Return (X, Y) of the center of cell containing provided text 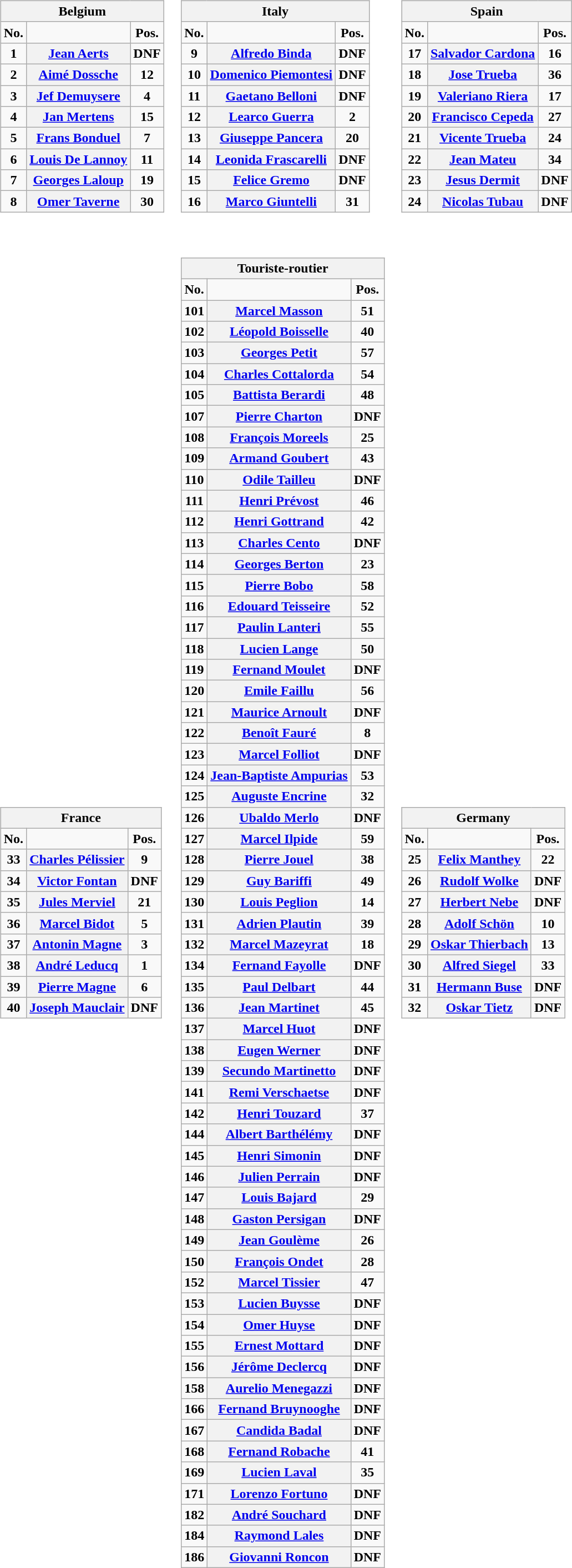
Ubaldo Merlo (279, 818)
134 (194, 965)
54 (367, 374)
Jean-Baptiste Ampurias (279, 775)
48 (367, 395)
Adolf Schön (479, 923)
Aimé Dossche (79, 74)
126 (194, 818)
154 (194, 1325)
124 (194, 775)
Jean Aerts (79, 53)
Lorenzo Fortuno (279, 1494)
Giovanni Roncon (279, 1557)
146 (194, 1177)
Fernand Robache (279, 1451)
138 (194, 1050)
Marcel Bidot (77, 923)
Oskar Tietz (479, 1008)
122 (194, 733)
49 (367, 881)
148 (194, 1219)
Learco Guerra (271, 117)
Maurice Arnoult (279, 712)
Marcel Masson (279, 310)
Omer Taverne (79, 201)
103 (194, 353)
Joseph Mauclair (77, 1008)
155 (194, 1346)
Auguste Encrine (279, 796)
158 (194, 1388)
156 (194, 1367)
Francisco Cepeda (483, 117)
Jean Goulème (279, 1240)
139 (194, 1071)
Charles Cottalorda (279, 374)
113 (194, 543)
115 (194, 585)
Henri Prévost (279, 501)
121 (194, 712)
André Leducq (77, 965)
Eugen Werner (279, 1050)
149 (194, 1240)
Remi Verschaetse (279, 1092)
Jef Demuysere (79, 96)
François Ondet (279, 1261)
127 (194, 839)
Antonin Magne (77, 944)
169 (194, 1473)
107 (194, 416)
Felix Manthey (479, 860)
Pierre Jouel (279, 860)
59 (367, 839)
Marcel Tissier (279, 1282)
Belgium (82, 11)
Paul Delbart (279, 986)
109 (194, 458)
131 (194, 923)
Frans Bonduel (79, 138)
53 (367, 775)
Felice Gremo (271, 180)
Adrien Plautin (279, 923)
111 (194, 501)
Odile Tailleu (279, 480)
Charles Pélissier (77, 860)
Lucien Buysse (279, 1303)
Julien Perrain (279, 1177)
145 (194, 1156)
52 (367, 606)
56 (367, 691)
Herbert Nebe (479, 902)
Jose Trueba (483, 74)
Fernand Fayolle (279, 965)
128 (194, 860)
135 (194, 986)
Salvador Cardona (483, 53)
Léopold Boisselle (279, 332)
Henri Simonin (279, 1156)
Albert Barthélémy (279, 1135)
110 (194, 480)
112 (194, 522)
Paulin Lanteri (279, 627)
Louis Peglion (279, 902)
104 (194, 374)
153 (194, 1303)
118 (194, 649)
Touriste-routier (283, 268)
Italy (275, 11)
105 (194, 395)
144 (194, 1135)
136 (194, 1008)
Valeriano Riera (483, 96)
171 (194, 1494)
Charles Cento (279, 543)
166 (194, 1409)
168 (194, 1451)
55 (367, 627)
Spain (487, 11)
Jesus Dermit (483, 180)
Victor Fontan (77, 881)
Lucien Lange (279, 649)
Louis Bajard (279, 1198)
Georges Petit (279, 353)
Marcel Mazeyrat (279, 944)
Armand Goubert (279, 458)
Benoît Fauré (279, 733)
51 (367, 310)
45 (367, 1008)
129 (194, 881)
Nicolas Tubau (483, 201)
130 (194, 902)
Domenico Piemontesi (271, 74)
108 (194, 437)
117 (194, 627)
152 (194, 1282)
182 (194, 1515)
123 (194, 754)
Gaetano Belloni (271, 96)
Emile Faillu (279, 691)
101 (194, 310)
116 (194, 606)
44 (367, 986)
Marcel Ilpide (279, 839)
Pierre Bobo (279, 585)
Jean Mateu (483, 159)
150 (194, 1261)
132 (194, 944)
Marcel Folliot (279, 754)
Candida Badal (279, 1430)
France (81, 818)
Jules Merviel (77, 902)
46 (367, 501)
47 (367, 1282)
Alfredo Binda (271, 53)
Hermann Buse (479, 986)
147 (194, 1198)
114 (194, 564)
42 (367, 522)
Alfred Siegel (479, 965)
Guy Bariffi (279, 881)
Marcel Huot (279, 1029)
Jan Mertens (79, 117)
Fernand Bruynooghe (279, 1409)
Oskar Thierbach (479, 944)
Omer Huyse (279, 1325)
186 (194, 1557)
119 (194, 670)
Aurelio Menegazzi (279, 1388)
43 (367, 458)
Henri Gottrand (279, 522)
Pierre Magne (77, 986)
120 (194, 691)
Edouard Teisseire (279, 606)
125 (194, 796)
Giuseppe Pancera (271, 138)
François Moreels (279, 437)
André Souchard (279, 1515)
41 (367, 1451)
Georges Laloup (79, 180)
141 (194, 1092)
Secundo Martinetto (279, 1071)
Henri Touzard (279, 1113)
137 (194, 1029)
184 (194, 1536)
Jérôme Declercq (279, 1367)
Vicente Trueba (483, 138)
Jean Martinet (279, 1008)
58 (367, 585)
Germany (483, 818)
Raymond Lales (279, 1536)
Rudolf Wolke (479, 881)
102 (194, 332)
167 (194, 1430)
Battista Berardi (279, 395)
Marco Giuntelli (271, 201)
Pierre Charton (279, 416)
Lucien Laval (279, 1473)
Georges Berton (279, 564)
57 (367, 353)
50 (367, 649)
Leonida Frascarelli (271, 159)
Gaston Persigan (279, 1219)
Fernand Moulet (279, 670)
Ernest Mottard (279, 1346)
142 (194, 1113)
Louis De Lannoy (79, 159)
